Locate the cell with the specified text and output its [x, y] center coordinate. 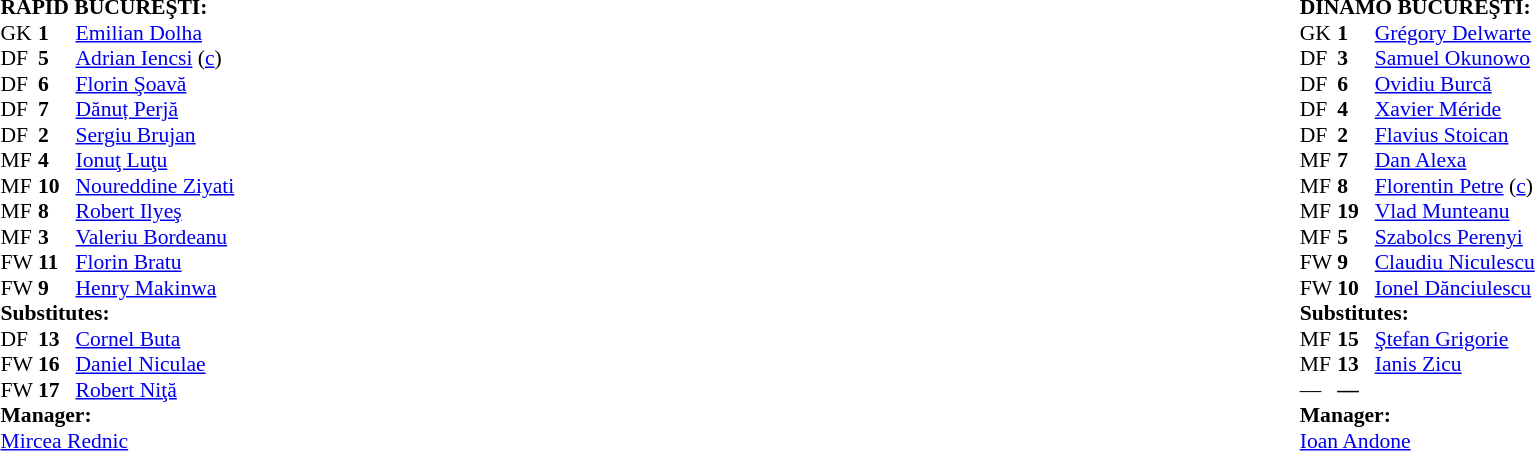
Noureddine Ziyati [156, 186]
Valeriu Bordeanu [156, 237]
Florin Bratu [156, 263]
Henry Makinwa [156, 288]
Florin Şoavă [156, 84]
Dan Alexa [1455, 161]
Florentin Petre (c) [1455, 186]
Flavius Stoican [1455, 135]
Cornel Buta [156, 339]
Ovidiu Burcă [1455, 84]
15 [1356, 339]
Ionel Dănciulescu [1455, 288]
Vlad Munteanu [1455, 211]
Robert Niţă [156, 390]
Dănuț Perjă [156, 109]
Grégory Delwarte [1455, 33]
Claudiu Niculescu [1455, 263]
Xavier Méride [1455, 109]
Robert Ilyeş [156, 211]
17 [57, 390]
Ianis Zicu [1455, 365]
Emilian Dolha [156, 33]
Ştefan Grigorie [1455, 339]
Sergiu Brujan [156, 135]
Daniel Niculae [156, 365]
11 [57, 263]
19 [1356, 211]
Szabolcs Perenyi [1455, 237]
Ionuţ Luţu [156, 161]
Samuel Okunowo [1455, 59]
Adrian Iencsi (c) [156, 59]
16 [57, 365]
